Detect which cell encompasses the target text, then output its (X, Y) center coordinate. 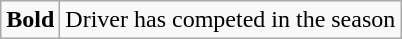
Bold (30, 20)
Driver has competed in the season (230, 20)
